For the text-containing cell, return its midpoint in (X, Y) coordinate format. 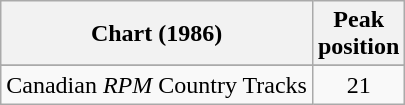
Chart (1986) (157, 34)
Canadian RPM Country Tracks (157, 85)
Peakposition (358, 34)
21 (358, 85)
